Extract the (X, Y) coordinate from the center of the cell holding the provided text.  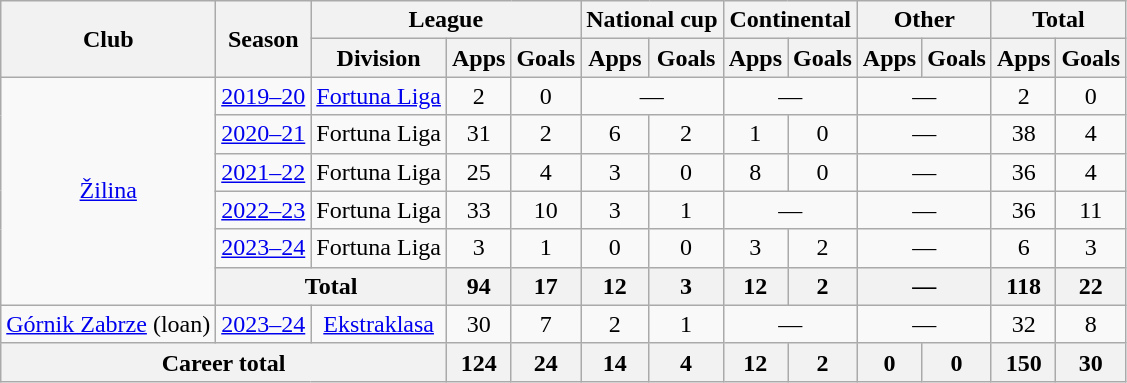
Career total (224, 362)
Club (108, 39)
14 (615, 362)
Continental (790, 20)
Górnik Zabrze (loan) (108, 324)
2020–21 (264, 134)
2019–20 (264, 96)
118 (1023, 286)
10 (546, 210)
31 (478, 134)
Season (264, 39)
25 (478, 172)
150 (1023, 362)
Division (379, 58)
2021–22 (264, 172)
38 (1023, 134)
24 (546, 362)
National cup (652, 20)
94 (478, 286)
11 (1091, 210)
Ekstraklasa (379, 324)
7 (546, 324)
33 (478, 210)
League (446, 20)
124 (478, 362)
17 (546, 286)
32 (1023, 324)
Žilina (108, 191)
2022–23 (264, 210)
22 (1091, 286)
Other (924, 20)
